Locate the cell with the specified text and output its (x, y) center coordinate. 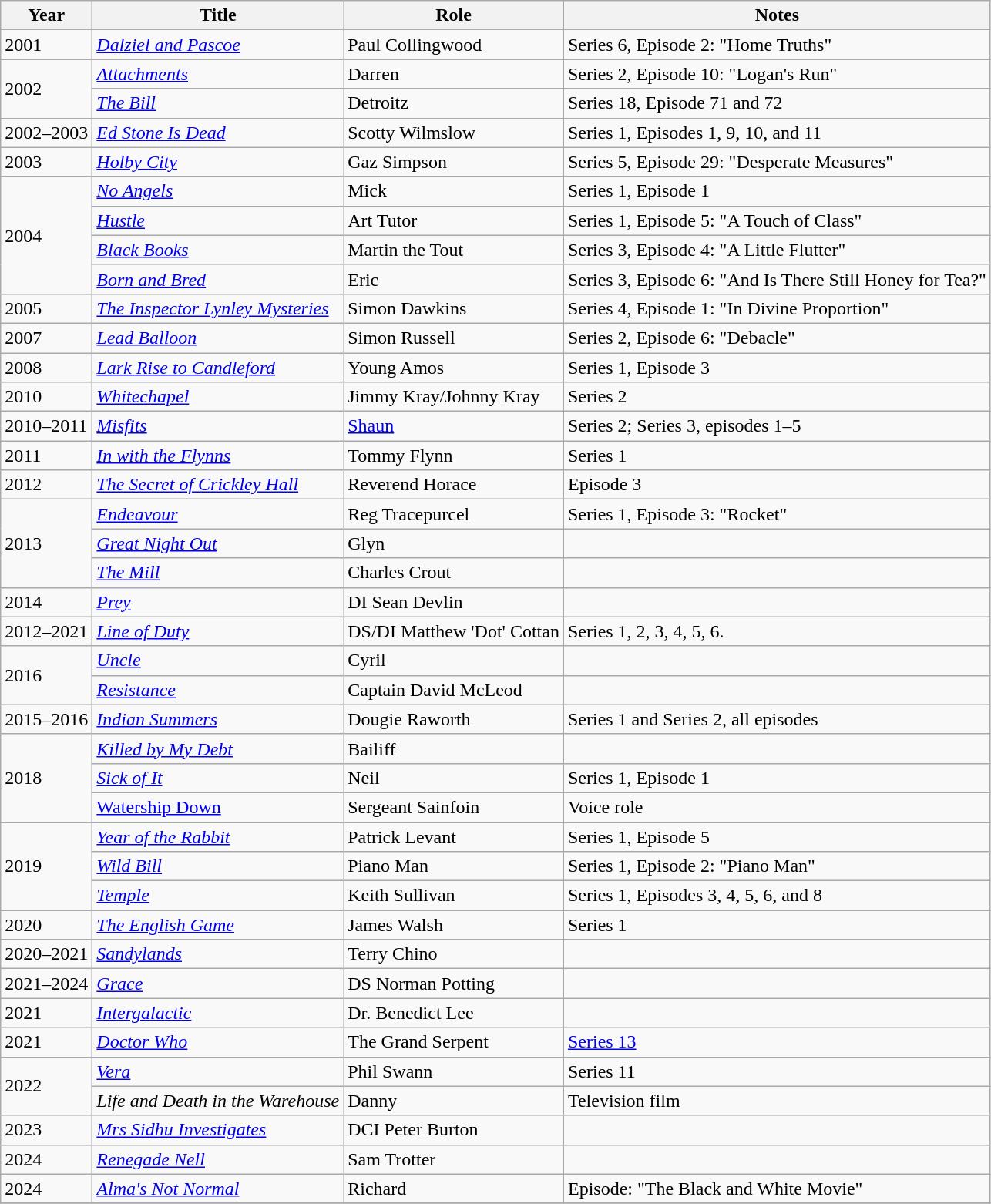
Lead Balloon (218, 338)
Simon Russell (454, 338)
Danny (454, 1101)
Series 2, Episode 10: "Logan's Run" (777, 74)
Sick of It (218, 778)
The Secret of Crickley Hall (218, 485)
Martin the Tout (454, 250)
Attachments (218, 74)
Bailiff (454, 748)
2012 (46, 485)
Eric (454, 279)
Ed Stone Is Dead (218, 133)
Title (218, 15)
Reg Tracepurcel (454, 514)
Keith Sullivan (454, 896)
Series 13 (777, 1042)
Series 6, Episode 2: "Home Truths" (777, 45)
Charles Crout (454, 573)
2001 (46, 45)
Alma's Not Normal (218, 1189)
Series 1, Episode 5: "A Touch of Class" (777, 220)
The Mill (218, 573)
Reverend Horace (454, 485)
Series 1 and Series 2, all episodes (777, 719)
Piano Man (454, 866)
Series 2 (777, 397)
Simon Dawkins (454, 308)
Resistance (218, 690)
Dalziel and Pascoe (218, 45)
2015–2016 (46, 719)
2004 (46, 235)
Detroitz (454, 103)
Episode 3 (777, 485)
Captain David McLeod (454, 690)
Uncle (218, 661)
Wild Bill (218, 866)
DS Norman Potting (454, 984)
The English Game (218, 925)
Born and Bred (218, 279)
Misfits (218, 426)
Great Night Out (218, 543)
Line of Duty (218, 631)
Terry Chino (454, 954)
James Walsh (454, 925)
Tommy Flynn (454, 456)
2013 (46, 543)
Notes (777, 15)
Prey (218, 602)
Glyn (454, 543)
Holby City (218, 162)
2010–2011 (46, 426)
2012–2021 (46, 631)
Renegade Nell (218, 1159)
Series 3, Episode 6: "And Is There Still Honey for Tea?" (777, 279)
Black Books (218, 250)
The Grand Serpent (454, 1042)
Series 1, Episode 3: "Rocket" (777, 514)
Shaun (454, 426)
Hustle (218, 220)
Series 2, Episode 6: "Debacle" (777, 338)
Doctor Who (218, 1042)
Series 2; Series 3, episodes 1–5 (777, 426)
The Inspector Lynley Mysteries (218, 308)
Series 18, Episode 71 and 72 (777, 103)
Series 1, Episodes 1, 9, 10, and 11 (777, 133)
No Angels (218, 191)
Series 1, Episode 3 (777, 368)
Series 3, Episode 4: "A Little Flutter" (777, 250)
Series 1, Episode 5 (777, 836)
Dr. Benedict Lee (454, 1013)
Richard (454, 1189)
2016 (46, 675)
Gaz Simpson (454, 162)
2023 (46, 1130)
Mrs Sidhu Investigates (218, 1130)
Series 1, 2, 3, 4, 5, 6. (777, 631)
Episode: "The Black and White Movie" (777, 1189)
DI Sean Devlin (454, 602)
2005 (46, 308)
Series 11 (777, 1071)
Watership Down (218, 807)
Voice role (777, 807)
2010 (46, 397)
2014 (46, 602)
Sergeant Sainfoin (454, 807)
Series 5, Episode 29: "Desperate Measures" (777, 162)
Whitechapel (218, 397)
Sam Trotter (454, 1159)
Dougie Raworth (454, 719)
Killed by My Debt (218, 748)
2020 (46, 925)
2020–2021 (46, 954)
2019 (46, 866)
Phil Swann (454, 1071)
Intergalactic (218, 1013)
2021–2024 (46, 984)
Sandylands (218, 954)
DS/DI Matthew 'Dot' Cottan (454, 631)
2008 (46, 368)
Vera (218, 1071)
Jimmy Kray/Johnny Kray (454, 397)
Cyril (454, 661)
Mick (454, 191)
Paul Collingwood (454, 45)
Neil (454, 778)
2002 (46, 89)
Endeavour (218, 514)
Series 1, Episode 2: "Piano Man" (777, 866)
Life and Death in the Warehouse (218, 1101)
Grace (218, 984)
2003 (46, 162)
Young Amos (454, 368)
Role (454, 15)
Scotty Wilmslow (454, 133)
2018 (46, 778)
Patrick Levant (454, 836)
Art Tutor (454, 220)
2002–2003 (46, 133)
Series 1, Episodes 3, 4, 5, 6, and 8 (777, 896)
Lark Rise to Candleford (218, 368)
2022 (46, 1086)
Series 4, Episode 1: "In Divine Proportion" (777, 308)
In with the Flynns (218, 456)
Year of the Rabbit (218, 836)
Television film (777, 1101)
DCI Peter Burton (454, 1130)
2007 (46, 338)
Indian Summers (218, 719)
Year (46, 15)
2011 (46, 456)
Darren (454, 74)
The Bill (218, 103)
Temple (218, 896)
